Capture the cell that displays the provided text and extract its [x, y] central coordinate. 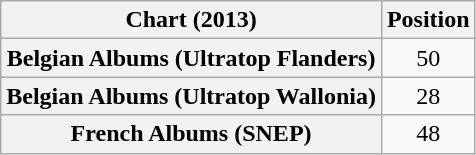
Belgian Albums (Ultratop Wallonia) [192, 96]
French Albums (SNEP) [192, 134]
50 [428, 58]
Belgian Albums (Ultratop Flanders) [192, 58]
Position [428, 20]
Chart (2013) [192, 20]
28 [428, 96]
48 [428, 134]
